Return (X, Y) of the center of cell containing provided text 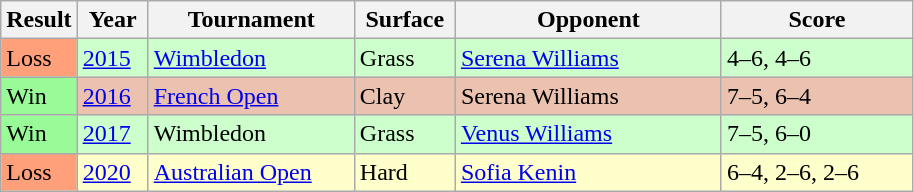
Clay (404, 96)
4–6, 4–6 (816, 58)
Surface (404, 20)
2017 (112, 134)
Result (39, 20)
French Open (251, 96)
Sofia Kenin (588, 172)
2016 (112, 96)
2015 (112, 58)
Score (816, 20)
Venus Williams (588, 134)
7–5, 6–4 (816, 96)
Hard (404, 172)
2020 (112, 172)
6–4, 2–6, 2–6 (816, 172)
7–5, 6–0 (816, 134)
Opponent (588, 20)
Australian Open (251, 172)
Year (112, 20)
Tournament (251, 20)
